Find where the given text appears and provide that cell's center as [X, Y] coordinate. 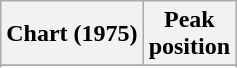
Chart (1975) [72, 34]
Peak position [189, 34]
